Output the (X, Y) coordinate of the center of the cell containing the given text.  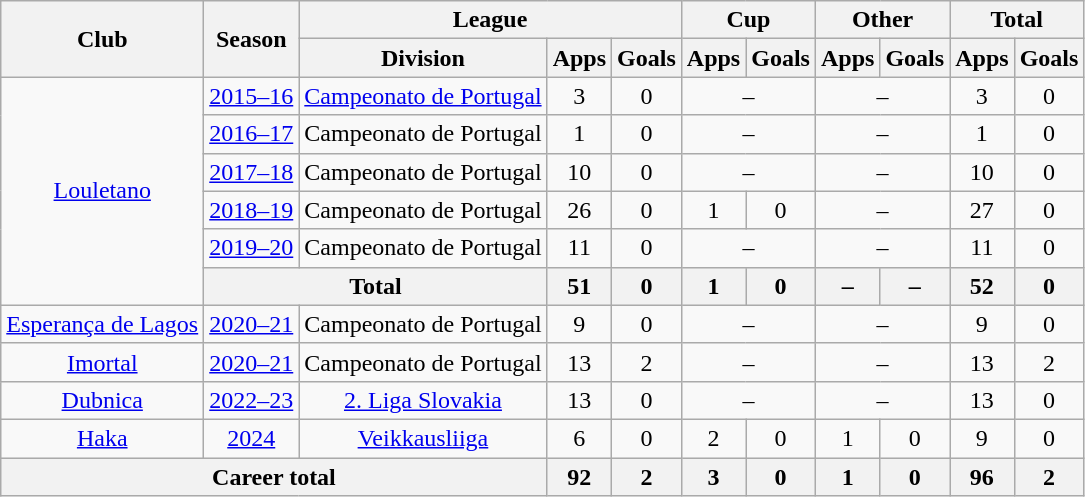
27 (982, 210)
Cup (748, 20)
6 (579, 438)
Club (102, 39)
Haka (102, 438)
2017–18 (252, 172)
96 (982, 477)
51 (579, 286)
Imortal (102, 362)
92 (579, 477)
2016–17 (252, 134)
Career total (274, 477)
Dubnica (102, 400)
Veikkausliiga (423, 438)
Esperança de Lagos (102, 324)
2. Liga Slovakia (423, 400)
League (490, 20)
26 (579, 210)
Louletano (102, 191)
Other (882, 20)
2018–19 (252, 210)
Division (423, 58)
52 (982, 286)
2019–20 (252, 248)
Season (252, 39)
2024 (252, 438)
2015–16 (252, 96)
2022–23 (252, 400)
